Return the (X, Y) coordinate for the center point of the cell that contains the specified text.  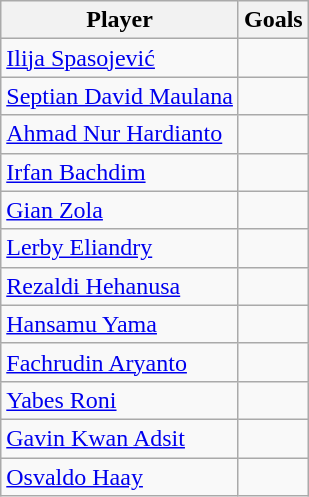
Septian David Maulana (120, 96)
Fachrudin Aryanto (120, 362)
Rezaldi Hehanusa (120, 286)
Gavin Kwan Adsit (120, 438)
Player (120, 20)
Hansamu Yama (120, 324)
Yabes Roni (120, 400)
Gian Zola (120, 210)
Osvaldo Haay (120, 477)
Goals (273, 20)
Ilija Spasojević (120, 58)
Ahmad Nur Hardianto (120, 134)
Irfan Bachdim (120, 172)
Lerby Eliandry (120, 248)
